Search for the cell housing the specified text and yield its [x, y] center coordinate. 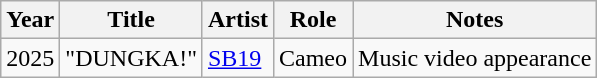
Cameo [312, 58]
SB19 [238, 58]
Year [30, 20]
Role [312, 20]
Artist [238, 20]
"DUNGKA!" [132, 58]
Music video appearance [475, 58]
2025 [30, 58]
Notes [475, 20]
Title [132, 20]
